Identify which cell holds the provided text, then report its [X, Y] central coordinate. 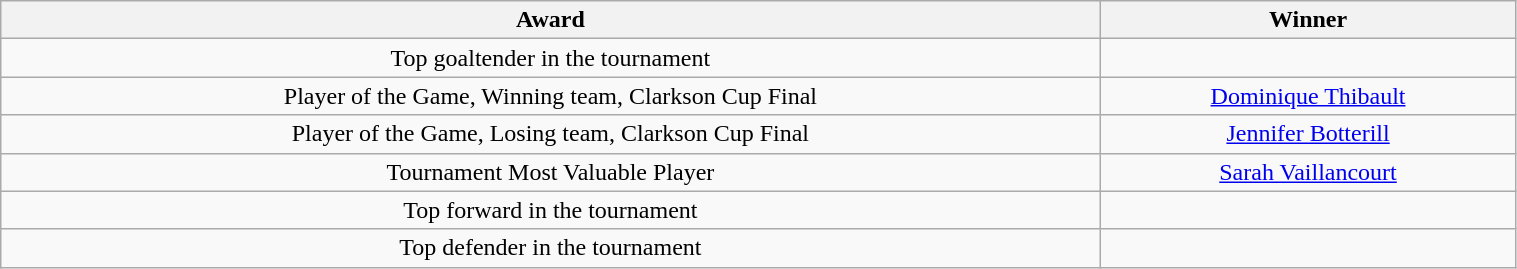
Winner [1308, 20]
Top defender in the tournament [550, 248]
Top forward in the tournament [550, 210]
Top goaltender in the tournament [550, 58]
Jennifer Botterill [1308, 134]
Player of the Game, Winning team, Clarkson Cup Final [550, 96]
Player of the Game, Losing team, Clarkson Cup Final [550, 134]
Award [550, 20]
Dominique Thibault [1308, 96]
Sarah Vaillancourt [1308, 172]
Tournament Most Valuable Player [550, 172]
